Locate the cell with the specified text and output its (X, Y) center coordinate. 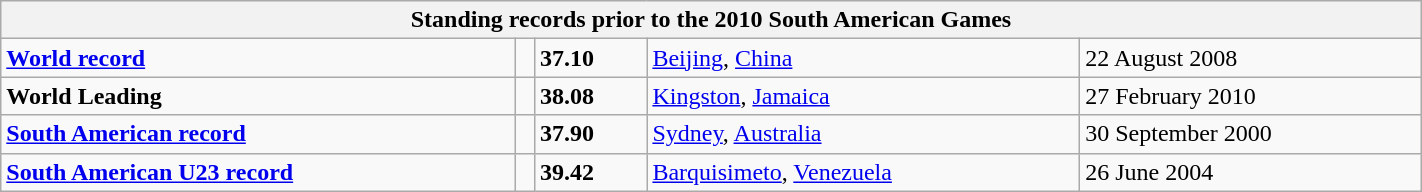
Sydney, Australia (864, 134)
38.08 (590, 96)
30 September 2000 (1251, 134)
World Leading (258, 96)
37.10 (590, 58)
South American U23 record (258, 172)
22 August 2008 (1251, 58)
39.42 (590, 172)
37.90 (590, 134)
World record (258, 58)
27 February 2010 (1251, 96)
Barquisimeto, Venezuela (864, 172)
South American record (258, 134)
Standing records prior to the 2010 South American Games (711, 20)
26 June 2004 (1251, 172)
Beijing, China (864, 58)
Kingston, Jamaica (864, 96)
